Provide the [X, Y] coordinate of the cell's center where the given text is located.  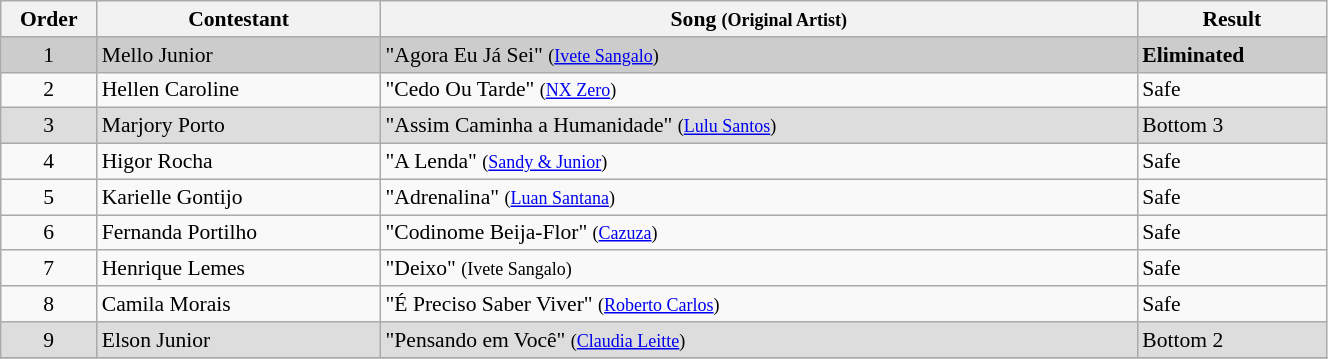
5 [49, 197]
Bottom 3 [1232, 126]
Result [1232, 19]
1 [49, 55]
Order [49, 19]
Karielle Gontijo [239, 197]
"Agora Eu Já Sei" (Ivete Sangalo) [758, 55]
Henrique Lemes [239, 269]
Contestant [239, 19]
"Codinome Beija-Flor" (Cazuza) [758, 233]
"Deixo" (Ivete Sangalo) [758, 269]
"Pensando em Você" (Claudia Leitte) [758, 340]
"É Preciso Saber Viver" (Roberto Carlos) [758, 304]
Marjory Porto [239, 126]
Elson Junior [239, 340]
7 [49, 269]
9 [49, 340]
"Cedo Ou Tarde" (NX Zero) [758, 90]
3 [49, 126]
Mello Junior [239, 55]
"A Lenda" (Sandy & Junior) [758, 162]
Song (Original Artist) [758, 19]
Camila Morais [239, 304]
2 [49, 90]
"Adrenalina" (Luan Santana) [758, 197]
Higor Rocha [239, 162]
6 [49, 233]
Bottom 2 [1232, 340]
Fernanda Portilho [239, 233]
"Assim Caminha a Humanidade" (Lulu Santos) [758, 126]
Eliminated [1232, 55]
8 [49, 304]
4 [49, 162]
Hellen Caroline [239, 90]
